From the cell containing the given text, extract its center point as (X, Y) coordinate. 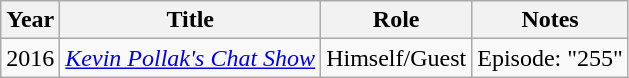
Himself/Guest (396, 58)
Year (30, 20)
Episode: "255" (550, 58)
2016 (30, 58)
Kevin Pollak's Chat Show (190, 58)
Role (396, 20)
Title (190, 20)
Notes (550, 20)
